Extract the [x, y] coordinate from the center of the cell holding the provided text.  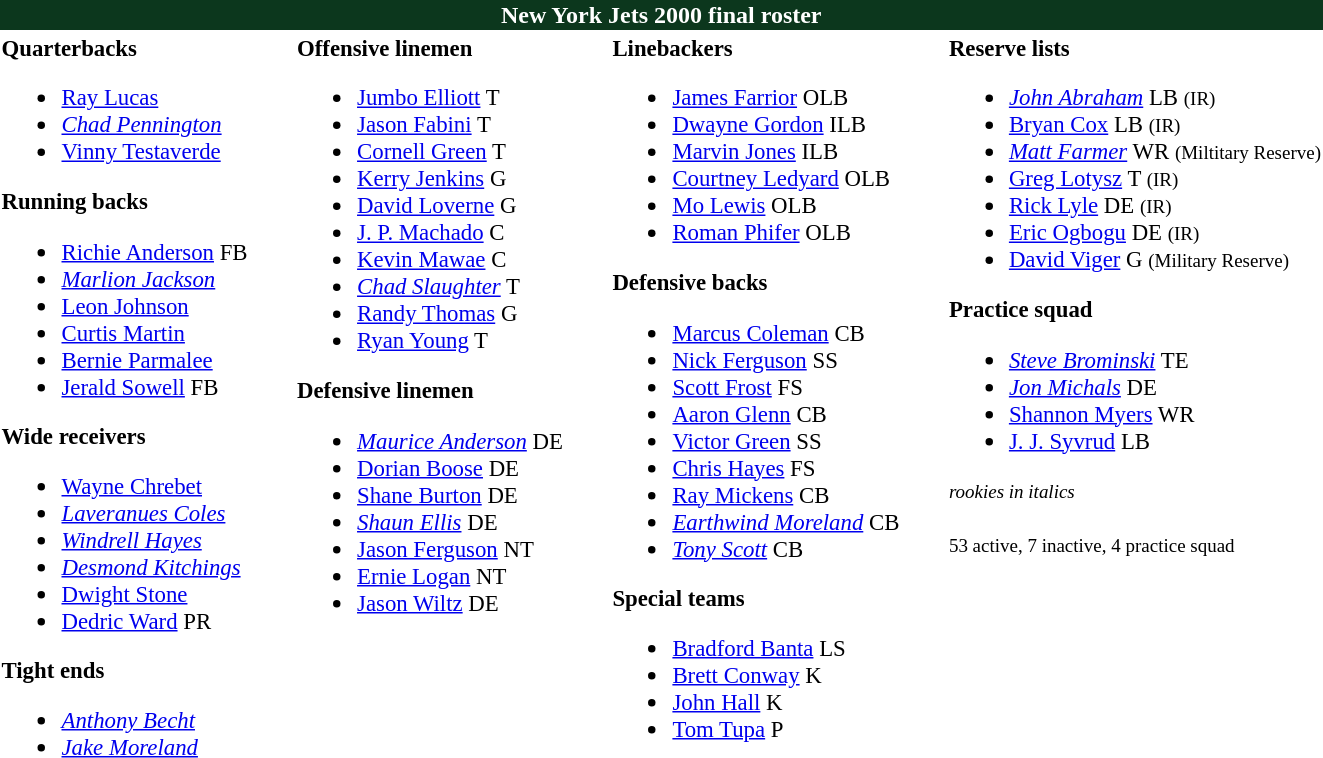
New York Jets 2000 final roster [661, 15]
